Identify which cell holds the provided text, then report its (x, y) central coordinate. 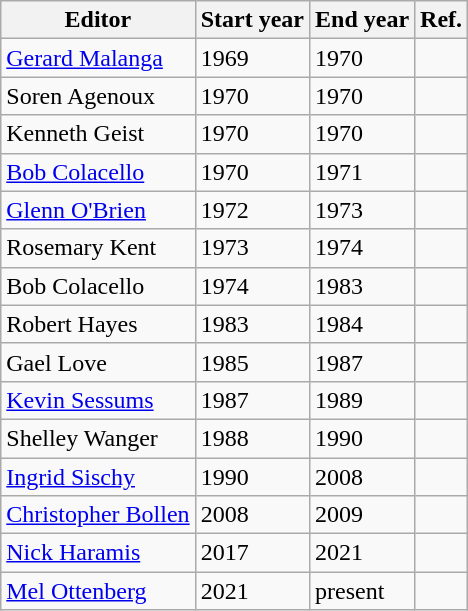
Shelley Wanger (98, 438)
1969 (252, 58)
Ingrid Sischy (98, 477)
Nick Haramis (98, 553)
Kevin Sessums (98, 400)
Gael Love (98, 362)
Kenneth Geist (98, 134)
2017 (252, 553)
Ref. (442, 20)
Robert Hayes (98, 324)
Start year (252, 20)
1971 (362, 172)
1972 (252, 210)
1989 (362, 400)
Christopher Bollen (98, 515)
1985 (252, 362)
Gerard Malanga (98, 58)
Glenn O'Brien (98, 210)
End year (362, 20)
Soren Agenoux (98, 96)
present (362, 591)
Mel Ottenberg (98, 591)
1988 (252, 438)
Editor (98, 20)
1984 (362, 324)
Rosemary Kent (98, 248)
2009 (362, 515)
